From the cell containing the given text, extract its center point as (X, Y) coordinate. 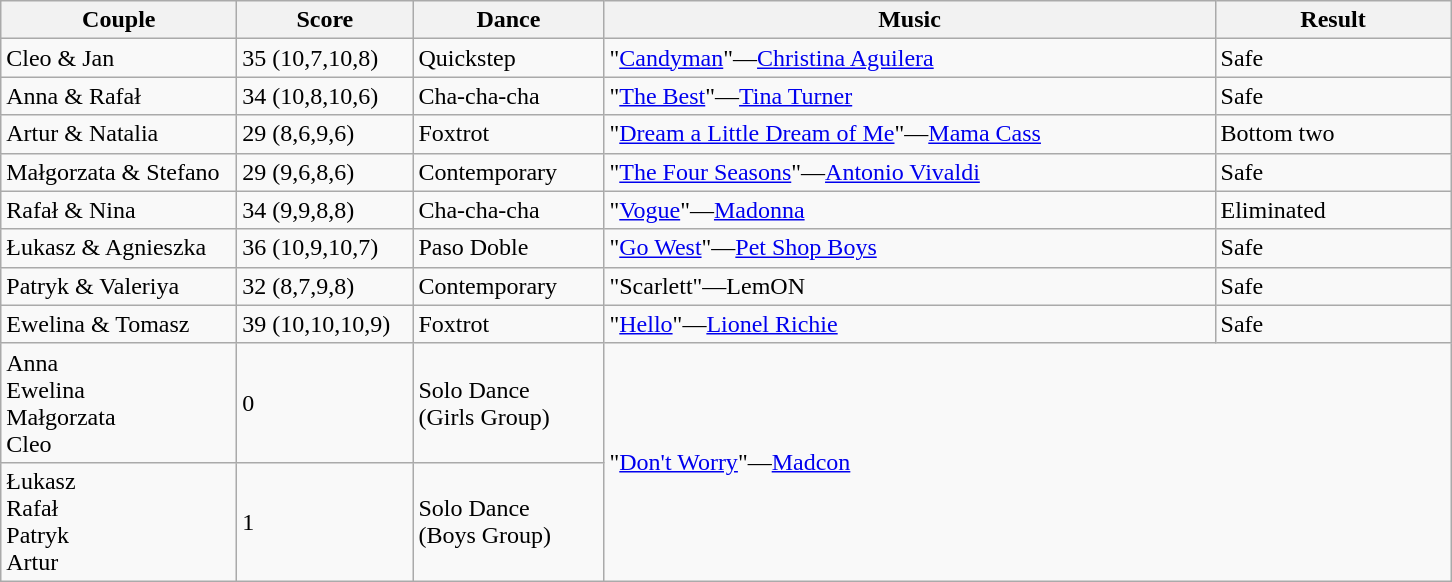
35 (10,7,10,8) (325, 58)
Solo Dance(Boys Group) (508, 522)
AnnaEwelinaMałgorzataCleo (119, 402)
29 (9,6,8,6) (325, 172)
"Scarlett"—LemON (910, 286)
Łukasz & Agnieszka (119, 248)
Artur & Natalia (119, 134)
1 (325, 522)
Quickstep (508, 58)
Anna & Rafał (119, 96)
Result (1333, 20)
"Don't Worry"—Madcon (1028, 462)
"Candyman"—Christina Aguilera (910, 58)
Music (910, 20)
34 (9,9,8,8) (325, 210)
34 (10,8,10,6) (325, 96)
Eliminated (1333, 210)
"The Best"—Tina Turner (910, 96)
Patryk & Valeriya (119, 286)
29 (8,6,9,6) (325, 134)
Solo Dance(Girls Group) (508, 402)
Ewelina & Tomasz (119, 324)
ŁukaszRafałPatrykArtur (119, 522)
"Hello"—Lionel Richie (910, 324)
"Go West"—Pet Shop Boys (910, 248)
Couple (119, 20)
Rafał & Nina (119, 210)
"Vogue"—Madonna (910, 210)
0 (325, 402)
Bottom two (1333, 134)
"Dream a Little Dream of Me"—Mama Cass (910, 134)
Score (325, 20)
32 (8,7,9,8) (325, 286)
Paso Doble (508, 248)
Cleo & Jan (119, 58)
"The Four Seasons"—Antonio Vivaldi (910, 172)
39 (10,10,10,9) (325, 324)
Dance (508, 20)
36 (10,9,10,7) (325, 248)
Małgorzata & Stefano (119, 172)
